Identify which cell holds the provided text, then report its (x, y) central coordinate. 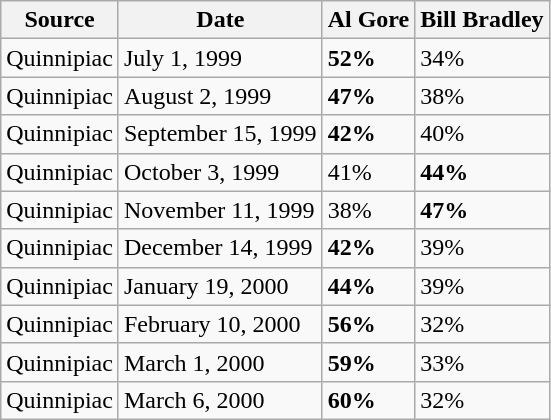
41% (368, 172)
60% (368, 400)
September 15, 1999 (220, 134)
December 14, 1999 (220, 248)
56% (368, 324)
November 11, 1999 (220, 210)
52% (368, 58)
Date (220, 20)
February 10, 2000 (220, 324)
March 1, 2000 (220, 362)
January 19, 2000 (220, 286)
Source (60, 20)
March 6, 2000 (220, 400)
Al Gore (368, 20)
July 1, 1999 (220, 58)
33% (482, 362)
October 3, 1999 (220, 172)
August 2, 1999 (220, 96)
40% (482, 134)
Bill Bradley (482, 20)
34% (482, 58)
59% (368, 362)
